Find where the given text appears and provide that cell's center as [x, y] coordinate. 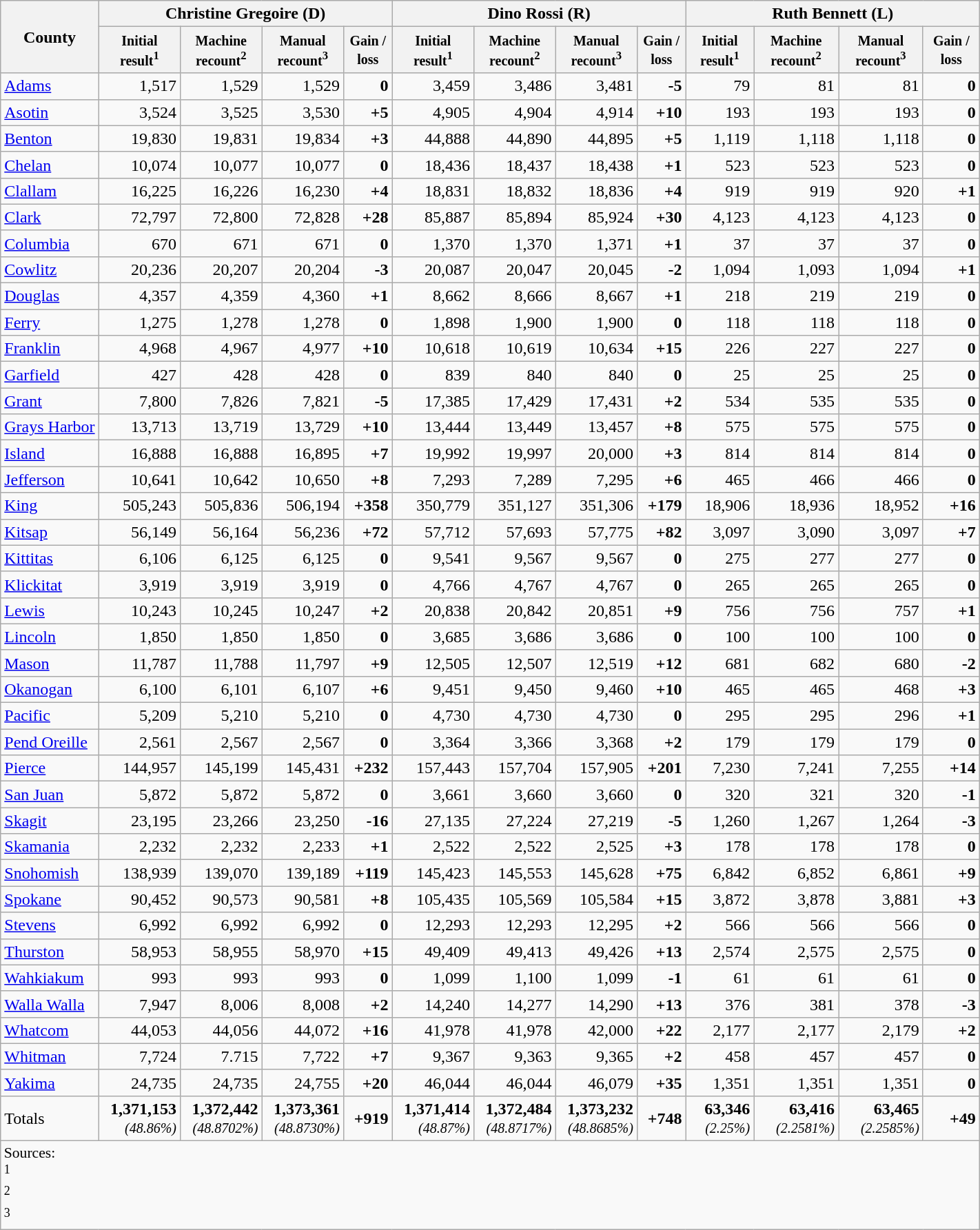
Grant [50, 401]
4,914 [596, 112]
+14 [951, 768]
10,650 [303, 480]
20,000 [596, 453]
14,290 [596, 1004]
1,119 [719, 139]
19,831 [221, 139]
57,775 [596, 532]
1,371,153(48.86%) [139, 1118]
+232 [368, 768]
17,431 [596, 401]
19,834 [303, 139]
468 [881, 689]
3,530 [303, 112]
3,685 [433, 637]
350,779 [433, 506]
1,260 [719, 821]
3,486 [515, 86]
4,766 [433, 584]
105,584 [596, 899]
157,704 [515, 768]
145,553 [515, 873]
839 [433, 375]
2,179 [881, 1030]
1,372,442(48.8702%) [221, 1118]
2,574 [719, 952]
+28 [368, 217]
3,366 [515, 742]
56,236 [303, 532]
Cowlitz [50, 269]
138,939 [139, 873]
Spokane [50, 899]
13,449 [515, 427]
Douglas [50, 296]
7,800 [139, 401]
2,233 [303, 847]
Stevens [50, 925]
9,363 [515, 1056]
Jefferson [50, 480]
23,195 [139, 821]
3,090 [797, 532]
7,821 [303, 401]
1,371 [596, 243]
6,852 [797, 873]
Clallam [50, 191]
+12 [662, 663]
8,008 [303, 1004]
+72 [368, 532]
20,851 [596, 611]
3,364 [433, 742]
Columbia [50, 243]
1,517 [139, 86]
72,828 [303, 217]
18,831 [433, 191]
14,277 [515, 1004]
16,895 [303, 453]
Whitman [50, 1056]
Ferry [50, 322]
296 [881, 716]
1,372,484(48.8717%) [515, 1118]
56,149 [139, 532]
Klickitat [50, 584]
27,135 [433, 821]
10,634 [596, 349]
63,416(2.2581%) [797, 1118]
670 [139, 243]
85,887 [433, 217]
9,541 [433, 558]
12,519 [596, 663]
13,719 [221, 427]
3,872 [719, 899]
13,457 [596, 427]
Benton [50, 139]
85,894 [515, 217]
757 [881, 611]
Island [50, 453]
Dino Rossi (R) [539, 14]
Walla Walla [50, 1004]
4,904 [515, 112]
9,367 [433, 1056]
19,992 [433, 453]
351,127 [515, 506]
6,101 [221, 689]
Thurston [50, 952]
1,093 [797, 269]
3,481 [596, 86]
18,906 [719, 506]
24,755 [303, 1083]
7,295 [596, 480]
9,451 [433, 689]
Sources:1 2 3 [490, 1185]
3,524 [139, 112]
4,360 [303, 296]
18,437 [515, 165]
Christine Gregoire (D) [245, 14]
17,385 [433, 401]
13,713 [139, 427]
1,267 [797, 821]
3,661 [433, 795]
19,830 [139, 139]
49,413 [515, 952]
44,072 [303, 1030]
10,247 [303, 611]
18,832 [515, 191]
18,436 [433, 165]
9,365 [596, 1056]
44,890 [515, 139]
King [50, 506]
72,800 [221, 217]
16,226 [221, 191]
139,189 [303, 873]
Franklin [50, 349]
58,970 [303, 952]
505,243 [139, 506]
Pend Oreille [50, 742]
Pierce [50, 768]
1,100 [515, 978]
58,953 [139, 952]
13,729 [303, 427]
351,306 [596, 506]
1,275 [139, 322]
20,047 [515, 269]
+22 [662, 1030]
321 [797, 795]
157,443 [433, 768]
8,667 [596, 296]
+119 [368, 873]
+35 [662, 1083]
63,465(2.2585%) [881, 1118]
3,881 [881, 899]
920 [881, 191]
10,618 [433, 349]
10,245 [221, 611]
376 [719, 1004]
10,243 [139, 611]
72,797 [139, 217]
Kittitas [50, 558]
Asotin [50, 112]
42,000 [596, 1030]
8,006 [221, 1004]
6,106 [139, 558]
3,878 [797, 899]
46,079 [596, 1083]
44,056 [221, 1030]
9,450 [515, 689]
378 [881, 1004]
Kitsap [50, 532]
4,905 [433, 112]
275 [719, 558]
13,444 [433, 427]
Skagit [50, 821]
7,293 [433, 480]
11,788 [221, 663]
4,977 [303, 349]
+358 [368, 506]
157,905 [596, 768]
218 [719, 296]
8,662 [433, 296]
San Juan [50, 795]
49,426 [596, 952]
18,952 [881, 506]
105,569 [515, 899]
Chelan [50, 165]
90,452 [139, 899]
8,666 [515, 296]
Lincoln [50, 637]
145,199 [221, 768]
20,838 [433, 611]
Pacific [50, 716]
Snohomish [50, 873]
+49 [951, 1118]
Whatcom [50, 1030]
9,460 [596, 689]
Wahkiakum [50, 978]
27,219 [596, 821]
5,209 [139, 716]
427 [139, 375]
63,346(2.25%) [719, 1118]
County [50, 37]
12,505 [433, 663]
11,787 [139, 663]
381 [797, 1004]
6,842 [719, 873]
7,722 [303, 1056]
-16 [368, 821]
3,368 [596, 742]
Ruth Bennett (L) [833, 14]
7,826 [221, 401]
17,429 [515, 401]
27,224 [515, 821]
7,289 [515, 480]
682 [797, 663]
506,194 [303, 506]
+75 [662, 873]
+20 [368, 1083]
Grays Harbor [50, 427]
12,295 [596, 925]
7,241 [797, 768]
20,842 [515, 611]
2,561 [139, 742]
20,236 [139, 269]
145,628 [596, 873]
11,797 [303, 663]
+82 [662, 532]
534 [719, 401]
105,435 [433, 899]
44,053 [139, 1030]
7,255 [881, 768]
20,204 [303, 269]
90,581 [303, 899]
19,997 [515, 453]
Adams [50, 86]
+919 [368, 1118]
85,924 [596, 217]
7.715 [221, 1056]
+30 [662, 217]
57,712 [433, 532]
7,724 [139, 1056]
4,968 [139, 349]
458 [719, 1056]
20,207 [221, 269]
145,431 [303, 768]
3,525 [221, 112]
1,264 [881, 821]
4,357 [139, 296]
4,359 [221, 296]
139,070 [221, 873]
79 [719, 86]
12,507 [515, 663]
1,373,361(48.8730%) [303, 1118]
505,836 [221, 506]
10,641 [139, 480]
1,371,414(48.87%) [433, 1118]
+179 [662, 506]
44,888 [433, 139]
49,409 [433, 952]
56,164 [221, 532]
Clark [50, 217]
Lewis [50, 611]
44,895 [596, 139]
7,947 [139, 1004]
23,266 [221, 821]
Okanogan [50, 689]
6,107 [303, 689]
10,619 [515, 349]
Garfield [50, 375]
14,240 [433, 1004]
20,045 [596, 269]
1,898 [433, 322]
681 [719, 663]
20,087 [433, 269]
16,225 [139, 191]
Totals [50, 1118]
1,373,232(48.8685%) [596, 1118]
226 [719, 349]
144,957 [139, 768]
90,573 [221, 899]
18,438 [596, 165]
18,836 [596, 191]
680 [881, 663]
+201 [662, 768]
+748 [662, 1118]
57,693 [515, 532]
Mason [50, 663]
10,074 [139, 165]
Skamania [50, 847]
7,230 [719, 768]
16,230 [303, 191]
10,642 [221, 480]
2,525 [596, 847]
58,955 [221, 952]
145,423 [433, 873]
Yakima [50, 1083]
18,936 [797, 506]
6,861 [881, 873]
4,967 [221, 349]
6,100 [139, 689]
23,250 [303, 821]
3,459 [433, 86]
